Search for the cell housing the specified text and yield its (x, y) center coordinate. 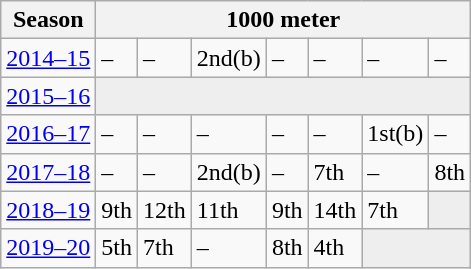
1st(b) (396, 134)
Season (48, 20)
12th (165, 210)
2019–20 (48, 248)
1000 meter (284, 20)
2017–18 (48, 172)
4th (335, 248)
2016–17 (48, 134)
2018–19 (48, 210)
2014–15 (48, 58)
5th (117, 248)
14th (335, 210)
2015–16 (48, 96)
11th (228, 210)
